Pinpoint the cell where the given text exists, returning its (x, y) midpoint coordinate. 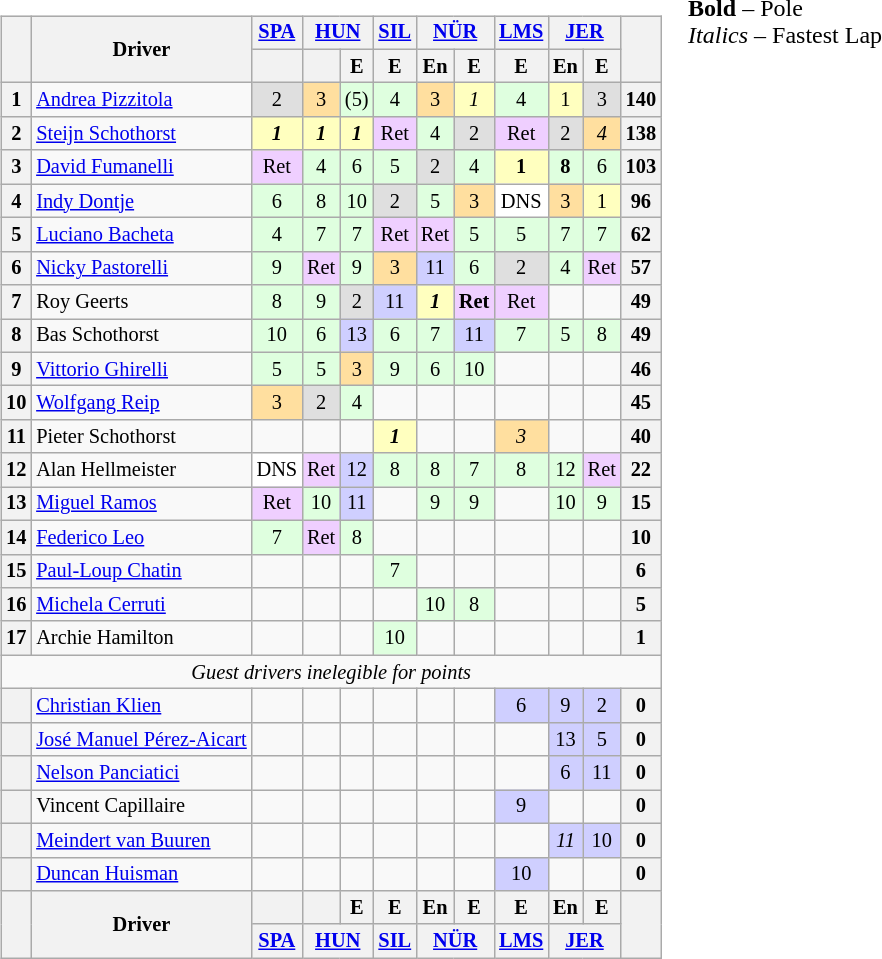
96 (641, 201)
138 (641, 134)
(5) (356, 100)
22 (641, 470)
57 (641, 268)
Duncan Huisman (141, 874)
14 (16, 537)
Paul-Loup Chatin (141, 571)
Luciano Bacheta (141, 235)
Bas Schothorst (141, 336)
Pieter Schothorst (141, 437)
Archie Hamilton (141, 638)
16 (16, 605)
Miguel Ramos (141, 504)
Christian Klien (141, 706)
17 (16, 638)
Guest drivers inelegible for points (331, 672)
Steijn Schothorst (141, 134)
Alan Hellmeister (141, 470)
45 (641, 403)
Nicky Pastorelli (141, 268)
Indy Dontje (141, 201)
140 (641, 100)
Nelson Panciatici (141, 773)
62 (641, 235)
46 (641, 369)
Andrea Pizzitola (141, 100)
Vincent Capillaire (141, 807)
40 (641, 437)
103 (641, 167)
Federico Leo (141, 537)
David Fumanelli (141, 167)
Wolfgang Reip (141, 403)
José Manuel Pérez-Aicart (141, 739)
Roy Geerts (141, 302)
Meindert van Buuren (141, 840)
Vittorio Ghirelli (141, 369)
Michela Cerruti (141, 605)
